For the text-containing cell, return its midpoint in (X, Y) coordinate format. 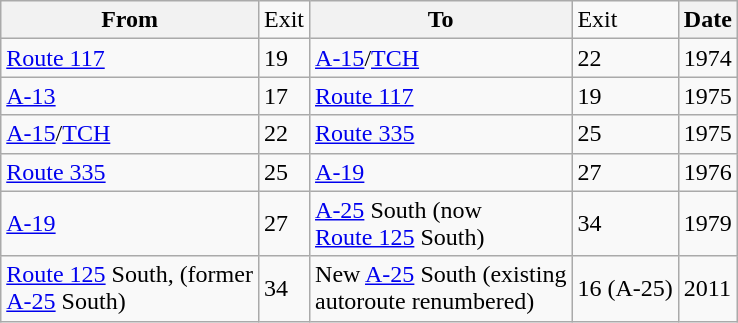
1979 (708, 224)
17 (284, 96)
A-25 South (now Route 125 South) (441, 224)
1976 (708, 172)
1974 (708, 58)
Date (708, 20)
To (441, 20)
Route 125 South, (formerA-25 South) (130, 288)
A-13 (130, 96)
16 (A-25) (625, 288)
From (130, 20)
2011 (708, 288)
New A-25 South (existing autoroute renumbered) (441, 288)
